Extract the (X, Y) coordinate from the center of the cell holding the provided text.  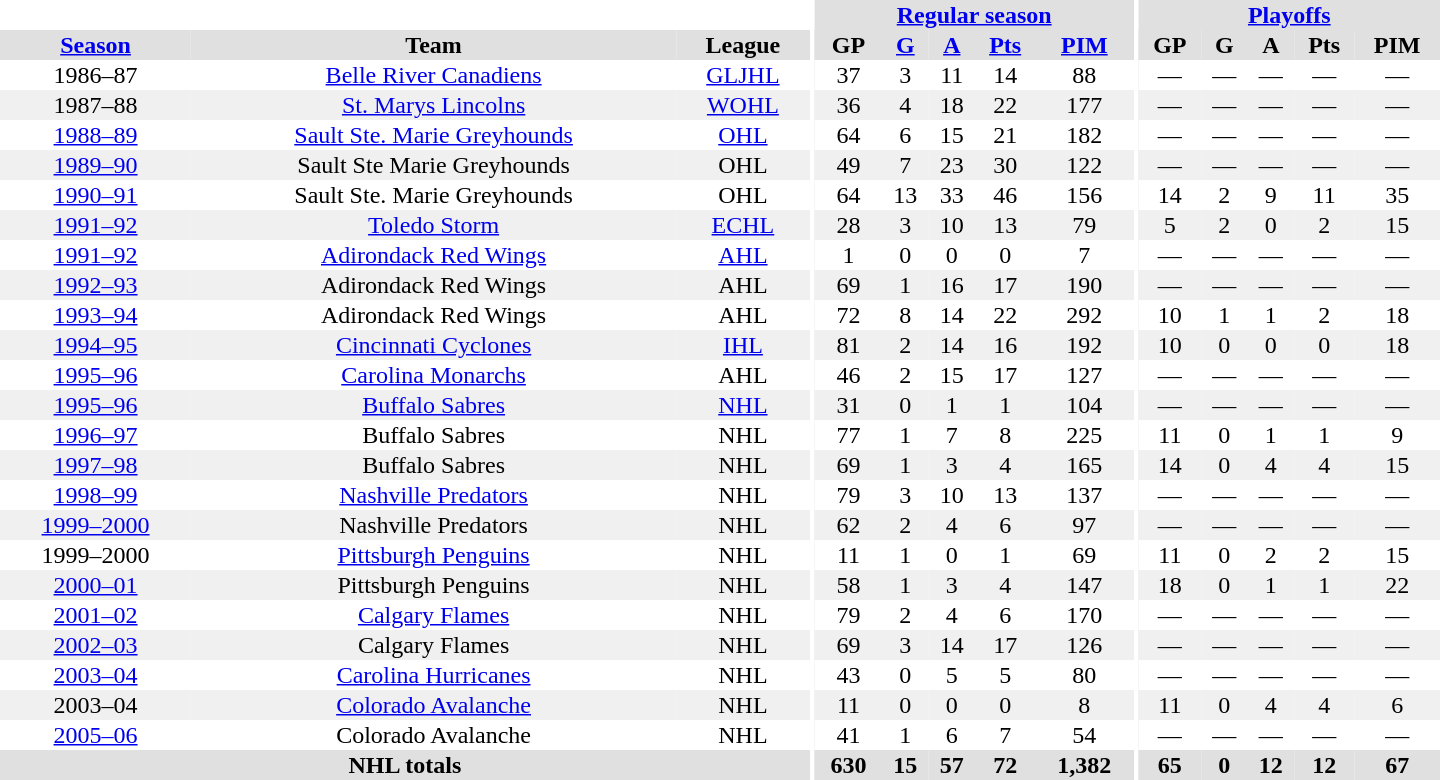
1990–91 (96, 195)
81 (848, 345)
2001–02 (96, 615)
NHL totals (405, 765)
67 (1397, 765)
177 (1084, 105)
28 (848, 225)
Carolina Hurricanes (434, 675)
1996–97 (96, 435)
1994–95 (96, 345)
1993–94 (96, 315)
2005–06 (96, 735)
30 (1005, 165)
630 (848, 765)
WOHL (743, 105)
104 (1084, 405)
97 (1084, 525)
Belle River Canadiens (434, 75)
37 (848, 75)
Cincinnati Cyclones (434, 345)
Playoffs (1290, 15)
192 (1084, 345)
182 (1084, 135)
Regular season (974, 15)
126 (1084, 645)
1992–93 (96, 285)
43 (848, 675)
Sault Ste Marie Greyhounds (434, 165)
21 (1005, 135)
1998–99 (96, 495)
1988–89 (96, 135)
Carolina Monarchs (434, 375)
ECHL (743, 225)
1989–90 (96, 165)
156 (1084, 195)
80 (1084, 675)
36 (848, 105)
57 (952, 765)
1,382 (1084, 765)
65 (1170, 765)
1997–98 (96, 465)
2000–01 (96, 585)
147 (1084, 585)
137 (1084, 495)
1986–87 (96, 75)
225 (1084, 435)
1987–88 (96, 105)
33 (952, 195)
127 (1084, 375)
League (743, 45)
122 (1084, 165)
31 (848, 405)
23 (952, 165)
41 (848, 735)
292 (1084, 315)
170 (1084, 615)
Toledo Storm (434, 225)
62 (848, 525)
GLJHL (743, 75)
49 (848, 165)
Team (434, 45)
77 (848, 435)
165 (1084, 465)
Season (96, 45)
IHL (743, 345)
St. Marys Lincolns (434, 105)
54 (1084, 735)
190 (1084, 285)
88 (1084, 75)
2002–03 (96, 645)
58 (848, 585)
35 (1397, 195)
